Scan for the cell matching the given text and deliver its (X, Y) coordinate at center. 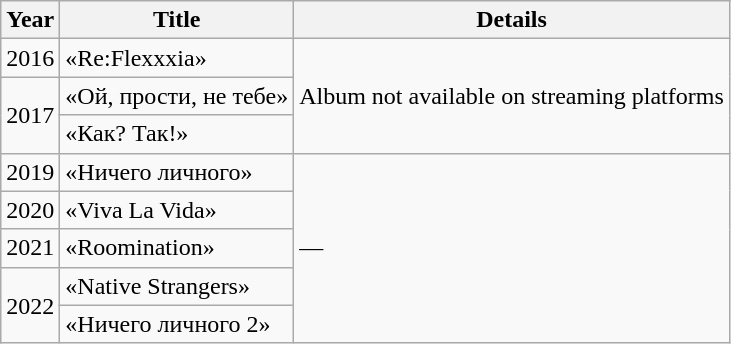
— (512, 248)
2016 (30, 58)
2020 (30, 210)
«Viva La Vida» (177, 210)
«Ой, прости, не тебе» (177, 96)
2017 (30, 115)
«Re:Flexxxia» (177, 58)
2021 (30, 248)
Details (512, 20)
«Ничего личного 2» (177, 324)
Year (30, 20)
«Ничего личного» (177, 172)
2019 (30, 172)
Title (177, 20)
«Roomination» (177, 248)
Album not available on streaming platforms (512, 96)
2022 (30, 305)
«Native Strangers» (177, 286)
«Как? Так!» (177, 134)
